Find where the given text appears and provide that cell's center as [X, Y] coordinate. 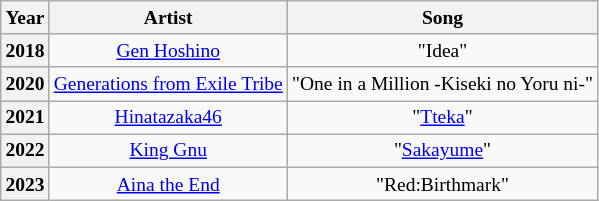
2020 [25, 84]
"Idea" [442, 50]
"Sakayume" [442, 150]
2022 [25, 150]
"Tteka" [442, 118]
"One in a Million -Kiseki no Yoru ni-" [442, 84]
Generations from Exile Tribe [168, 84]
King Gnu [168, 150]
Aina the End [168, 184]
2021 [25, 118]
2018 [25, 50]
Gen Hoshino [168, 50]
"Red:Birthmark" [442, 184]
2023 [25, 184]
Year [25, 18]
Hinatazaka46 [168, 118]
Artist [168, 18]
Song [442, 18]
